Output the [x, y] coordinate of the center of the cell containing the given text.  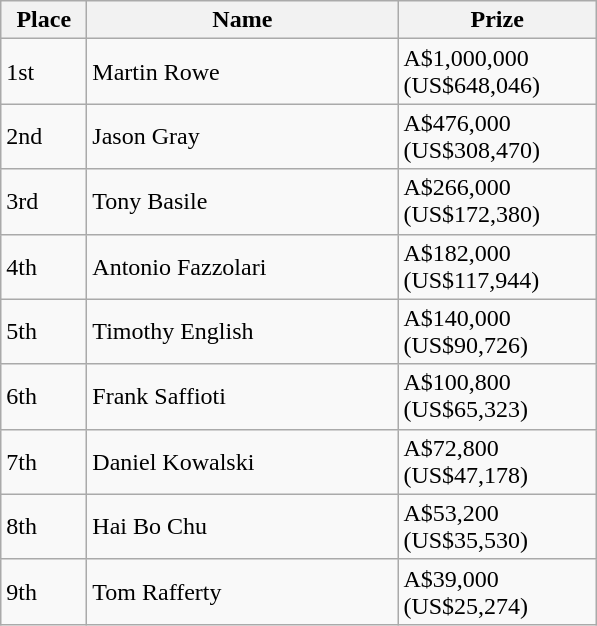
5th [44, 332]
3rd [44, 202]
Martin Rowe [242, 72]
Prize [498, 20]
A$1,000,000 (US$648,046) [498, 72]
9th [44, 592]
A$140,000 (US$90,726) [498, 332]
A$266,000 (US$172,380) [498, 202]
Hai Bo Chu [242, 526]
Tom Rafferty [242, 592]
A$72,800 (US$47,178) [498, 462]
Place [44, 20]
Jason Gray [242, 136]
Name [242, 20]
8th [44, 526]
A$100,800 (US$65,323) [498, 396]
Timothy English [242, 332]
Frank Saffioti [242, 396]
1st [44, 72]
A$39,000 (US$25,274) [498, 592]
4th [44, 266]
6th [44, 396]
7th [44, 462]
Antonio Fazzolari [242, 266]
Daniel Kowalski [242, 462]
A$182,000 (US$117,944) [498, 266]
2nd [44, 136]
Tony Basile [242, 202]
A$53,200 (US$35,530) [498, 526]
A$476,000 (US$308,470) [498, 136]
